Return (X, Y) of the center of cell containing provided text 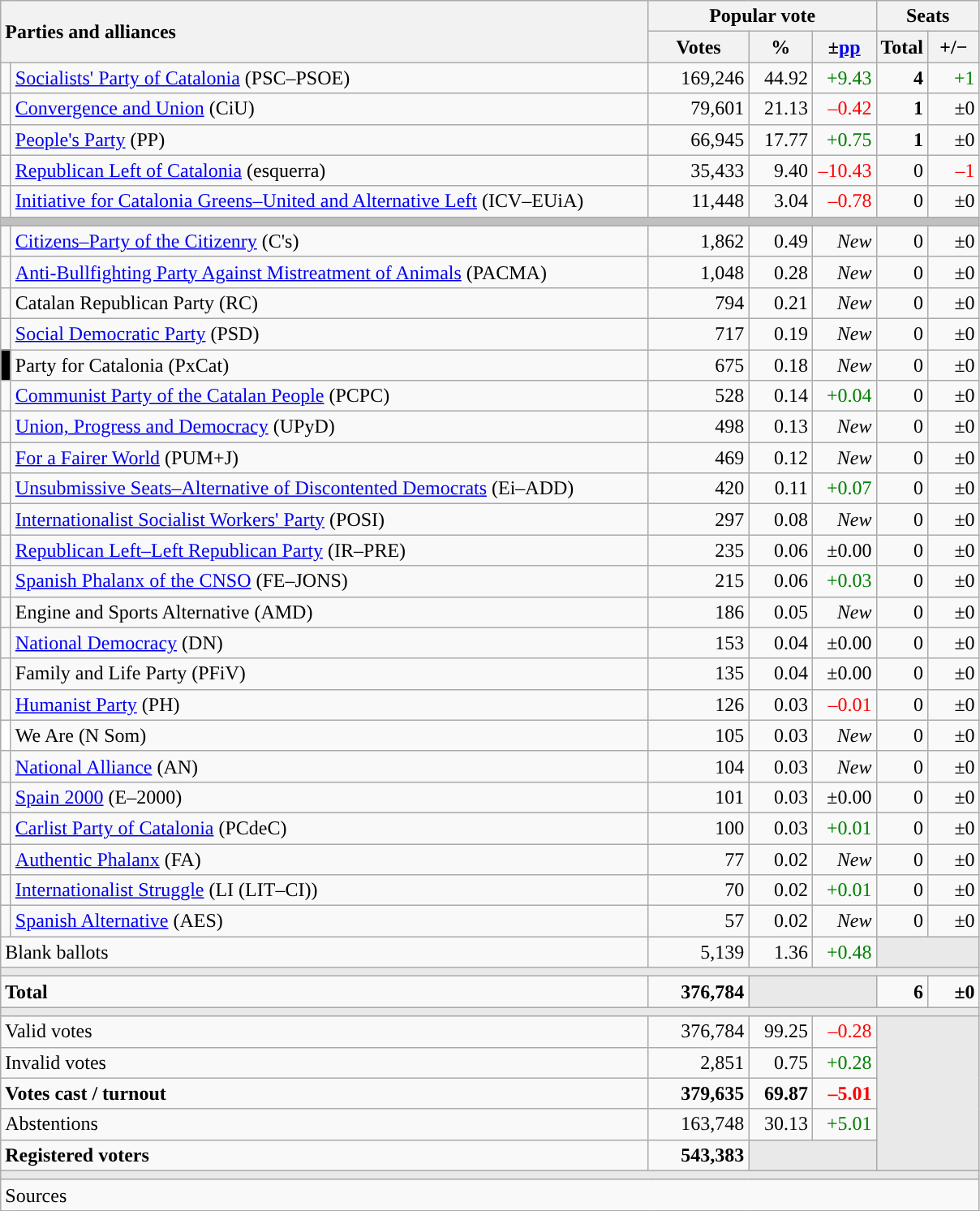
1,862 (698, 241)
Humanist Party (PH) (329, 705)
Invalid votes (325, 1062)
National Democracy (DN) (329, 643)
105 (698, 735)
297 (698, 519)
0.28 (780, 272)
–5.01 (844, 1093)
Initiative for Catalonia Greens–United and Alternative Left (ICV–EUiA) (329, 201)
5,139 (698, 952)
–0.78 (844, 201)
Citizens–Party of the Citizenry (C's) (329, 241)
44.92 (780, 78)
Popular vote (763, 16)
+0.04 (844, 396)
126 (698, 705)
+1 (954, 78)
101 (698, 797)
Engine and Sports Alternative (AMD) (329, 612)
Spanish Phalanx of the CNSO (FE–JONS) (329, 581)
+0.48 (844, 952)
Parties and alliances (325, 32)
0.49 (780, 241)
528 (698, 396)
215 (698, 581)
Votes cast / turnout (325, 1093)
–0.28 (844, 1032)
Communist Party of the Catalan People (PCPC) (329, 396)
–1 (954, 170)
–0.42 (844, 109)
+0.07 (844, 489)
543,383 (698, 1155)
Valid votes (325, 1032)
–0.01 (844, 705)
379,635 (698, 1093)
163,748 (698, 1124)
186 (698, 612)
469 (698, 458)
Internationalist Struggle (LI (LIT–CI)) (329, 890)
99.25 (780, 1032)
11,448 (698, 201)
+0.28 (844, 1062)
+0.03 (844, 581)
Carlist Party of Catalonia (PCdeC) (329, 828)
235 (698, 550)
+5.01 (844, 1124)
+9.43 (844, 78)
People's Party (PP) (329, 140)
Registered voters (325, 1155)
794 (698, 303)
35,433 (698, 170)
6 (902, 992)
153 (698, 643)
70 (698, 890)
0.11 (780, 489)
0.08 (780, 519)
Internationalist Socialist Workers' Party (POSI) (329, 519)
79,601 (698, 109)
National Alliance (AN) (329, 766)
Authentic Phalanx (FA) (329, 860)
Unsubmissive Seats–Alternative of Discontented Democrats (Ei–ADD) (329, 489)
Abstentions (325, 1124)
69.87 (780, 1093)
66,945 (698, 140)
+0.75 (844, 140)
0.13 (780, 427)
498 (698, 427)
0.18 (780, 364)
1.36 (780, 952)
Socialists' Party of Catalonia (PSC–PSOE) (329, 78)
Catalan Republican Party (RC) (329, 303)
Spanish Alternative (AES) (329, 921)
1,048 (698, 272)
420 (698, 489)
675 (698, 364)
0.12 (780, 458)
Family and Life Party (PFiV) (329, 674)
717 (698, 334)
9.40 (780, 170)
100 (698, 828)
2,851 (698, 1062)
+/− (954, 47)
We Are (N Som) (329, 735)
17.77 (780, 140)
30.13 (780, 1124)
Anti-Bullfighting Party Against Mistreatment of Animals (PACMA) (329, 272)
Republican Left–Left Republican Party (IR–PRE) (329, 550)
Seats (928, 16)
Party for Catalonia (PxCat) (329, 364)
±pp (844, 47)
Sources (490, 1195)
Republican Left of Catalonia (esquerra) (329, 170)
135 (698, 674)
% (780, 47)
3.04 (780, 201)
21.13 (780, 109)
For a Fairer World (PUM+J) (329, 458)
Spain 2000 (E–2000) (329, 797)
0.05 (780, 612)
–10.43 (844, 170)
Union, Progress and Democracy (UPyD) (329, 427)
Social Democratic Party (PSD) (329, 334)
0.19 (780, 334)
104 (698, 766)
77 (698, 860)
57 (698, 921)
0.21 (780, 303)
Blank ballots (325, 952)
Votes (698, 47)
4 (902, 78)
0.14 (780, 396)
Convergence and Union (CiU) (329, 109)
0.75 (780, 1062)
169,246 (698, 78)
